Scan for the cell matching the given text and deliver its [X, Y] coordinate at center. 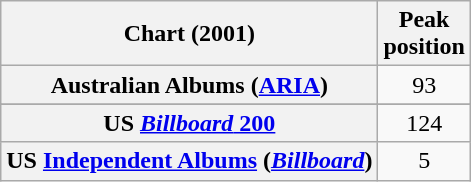
93 [424, 85]
US Billboard 200 [190, 123]
Australian Albums (ARIA) [190, 85]
124 [424, 123]
Peakposition [424, 34]
Chart (2001) [190, 34]
US Independent Albums (Billboard) [190, 161]
5 [424, 161]
